Extract the (x, y) coordinate from the center of the cell holding the provided text.  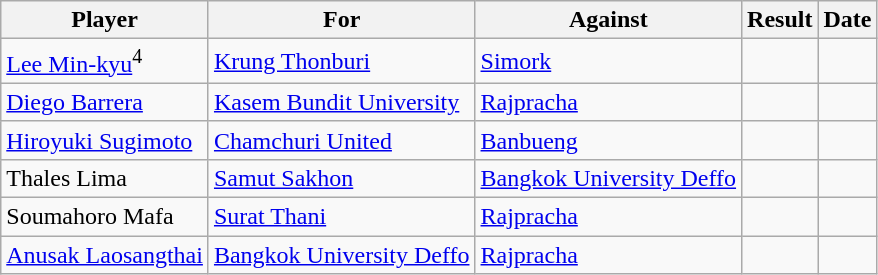
For (342, 20)
Surat Thani (342, 217)
Soumahoro Mafa (105, 217)
Banbueng (608, 140)
Against (608, 20)
Result (780, 20)
Kasem Bundit University (342, 102)
Samut Sakhon (342, 178)
Chamchuri United (342, 140)
Date (848, 20)
Krung Thonburi (342, 62)
Lee Min-kyu4 (105, 62)
Hiroyuki Sugimoto (105, 140)
Diego Barrera (105, 102)
Thales Lima (105, 178)
Anusak Laosangthai (105, 255)
Simork (608, 62)
Player (105, 20)
